Return (x, y) of the center of cell containing provided text 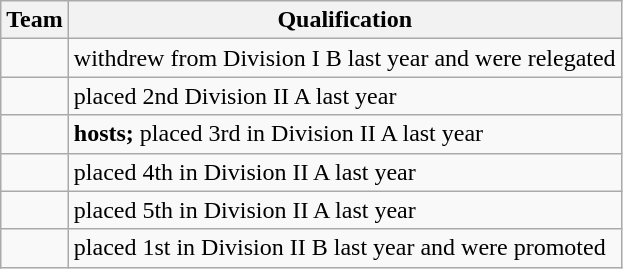
Qualification (344, 20)
placed 5th in Division II A last year (344, 210)
Team (35, 20)
placed 1st in Division II B last year and were promoted (344, 248)
withdrew from Division I B last year and were relegated (344, 58)
placed 4th in Division II A last year (344, 172)
placed 2nd Division II A last year (344, 96)
hosts; placed 3rd in Division II A last year (344, 134)
